Find where the given text appears and provide that cell's center as [X, Y] coordinate. 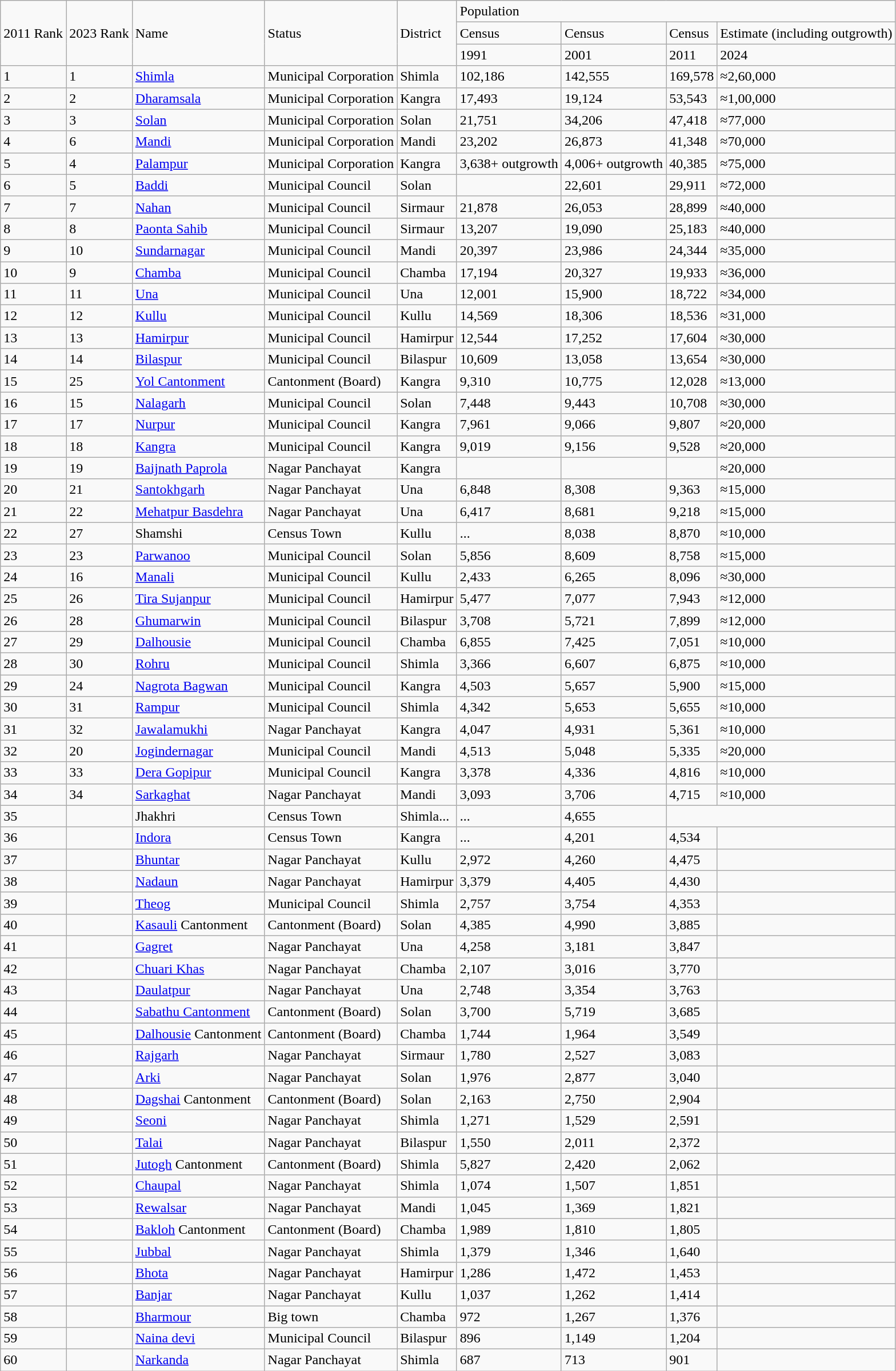
972 [509, 1316]
41 [33, 946]
≈2,60,000 [806, 77]
2,591 [691, 1121]
37 [33, 860]
51 [33, 1164]
7,961 [509, 425]
26,873 [614, 142]
2024 [806, 55]
Shimla... [427, 816]
2,972 [509, 860]
36 [33, 838]
3,885 [691, 925]
3,040 [691, 1077]
Indora [198, 838]
46 [33, 1056]
7,943 [691, 598]
4,047 [509, 729]
Shamshi [198, 533]
1,507 [614, 1186]
42 [33, 969]
4,201 [614, 838]
1,262 [614, 1294]
55 [33, 1251]
4,990 [614, 925]
Yol Cantonment [198, 381]
1,989 [509, 1229]
Theog [198, 903]
1,346 [614, 1251]
47 [33, 1077]
4,405 [614, 881]
2,420 [614, 1164]
3,700 [509, 1012]
6,848 [509, 490]
≈13,000 [806, 381]
2,527 [614, 1056]
40,385 [691, 163]
Arki [198, 1077]
1,379 [509, 1251]
2011 Rank [33, 33]
Big town [331, 1316]
Chuari Khas [198, 969]
3,549 [691, 1034]
2,750 [614, 1099]
12,001 [509, 294]
26,053 [614, 207]
7,899 [691, 620]
9,156 [614, 446]
Nagrota Bagwan [198, 686]
≈72,000 [806, 185]
18,722 [691, 294]
8,096 [691, 577]
2,904 [691, 1099]
Rampur [198, 708]
3,638+ outgrowth [509, 163]
Baddi [198, 185]
3,706 [614, 794]
50 [33, 1142]
21,878 [509, 207]
2,011 [614, 1142]
4,258 [509, 946]
8,038 [614, 533]
3,770 [691, 969]
Status [331, 33]
Parwanoo [198, 555]
53 [33, 1208]
1,744 [509, 1034]
25,183 [691, 229]
48 [33, 1099]
44 [33, 1012]
3,685 [691, 1012]
43 [33, 990]
10,609 [509, 359]
3,354 [614, 990]
1,286 [509, 1273]
Bhuntar [198, 860]
9,019 [509, 446]
Mehatpur Basdehra [198, 511]
4,475 [691, 860]
Nurpur [198, 425]
1,037 [509, 1294]
2,433 [509, 577]
896 [509, 1338]
38 [33, 881]
9,310 [509, 381]
8,870 [691, 533]
2001 [614, 55]
Ghumarwin [198, 620]
Dalhousie Cantonment [198, 1034]
Bakloh Cantonment [198, 1229]
1,472 [614, 1273]
Kasauli Cantonment [198, 925]
4,816 [691, 773]
1,964 [614, 1034]
14,569 [509, 316]
7,077 [614, 598]
Chaupal [198, 1186]
4,342 [509, 708]
≈35,000 [806, 250]
Jhakhri [198, 816]
3,366 [509, 664]
≈1,00,000 [806, 98]
3,754 [614, 903]
≈34,000 [806, 294]
20,397 [509, 250]
Paonta Sahib [198, 229]
12,028 [691, 381]
18,536 [691, 316]
5,900 [691, 686]
4,260 [614, 860]
4,513 [509, 751]
Estimate (including outgrowth) [806, 33]
2011 [691, 55]
9,443 [614, 403]
17,252 [614, 338]
Tira Sujanpur [198, 598]
3,016 [614, 969]
8,681 [614, 511]
39 [33, 903]
40 [33, 925]
22,601 [614, 185]
Nalagarh [198, 403]
2023 Rank [99, 33]
Seoni [198, 1121]
34,206 [614, 120]
4,430 [691, 881]
19,933 [691, 273]
Population [676, 11]
Narkanda [198, 1360]
15,900 [614, 294]
5,048 [614, 751]
Talai [198, 1142]
53,543 [691, 98]
2,748 [509, 990]
58 [33, 1316]
23,986 [614, 250]
Dharamsala [198, 98]
49 [33, 1121]
6,855 [509, 642]
23,202 [509, 142]
2,877 [614, 1077]
Banjar [198, 1294]
5,657 [614, 686]
Rohru [198, 664]
Sundarnagar [198, 250]
3,093 [509, 794]
6,875 [691, 664]
17,194 [509, 273]
3,181 [614, 946]
13,207 [509, 229]
Name [198, 33]
5,827 [509, 1164]
35 [33, 816]
4,006+ outgrowth [614, 163]
9,218 [691, 511]
Baijnath Paprola [198, 468]
3,379 [509, 881]
52 [33, 1186]
1991 [509, 55]
20,327 [614, 273]
19,090 [614, 229]
41,348 [691, 142]
1,640 [691, 1251]
1,074 [509, 1186]
4,715 [691, 794]
8,308 [614, 490]
Manali [198, 577]
Jawalamukhi [198, 729]
5,719 [614, 1012]
1,780 [509, 1056]
4,534 [691, 838]
2,372 [691, 1142]
1,414 [691, 1294]
4,503 [509, 686]
1,976 [509, 1077]
≈75,000 [806, 163]
Jubbal [198, 1251]
1,805 [691, 1229]
1,369 [614, 1208]
7,425 [614, 642]
3,083 [691, 1056]
5,655 [691, 708]
9,528 [691, 446]
5,653 [614, 708]
687 [509, 1360]
Palampur [198, 163]
9,066 [614, 425]
1,271 [509, 1121]
3,378 [509, 773]
Sabathu Cantonment [198, 1012]
56 [33, 1273]
Dagshai Cantonment [198, 1099]
Jogindernagar [198, 751]
3,708 [509, 620]
2,757 [509, 903]
17,493 [509, 98]
3,763 [691, 990]
5,335 [691, 751]
57 [33, 1294]
≈70,000 [806, 142]
Rajgarh [198, 1056]
8,609 [614, 555]
1,810 [614, 1229]
5,361 [691, 729]
18,306 [614, 316]
169,578 [691, 77]
2,163 [509, 1099]
4,931 [614, 729]
28,899 [691, 207]
19,124 [614, 98]
6,265 [614, 577]
District [427, 33]
13,058 [614, 359]
9,807 [691, 425]
Rewalsar [198, 1208]
4,336 [614, 773]
Dalhousie [198, 642]
1,550 [509, 1142]
≈77,000 [806, 120]
2,062 [691, 1164]
5,721 [614, 620]
2,107 [509, 969]
29,911 [691, 185]
1,045 [509, 1208]
1,149 [614, 1338]
≈36,000 [806, 273]
7,051 [691, 642]
3,847 [691, 946]
1,529 [614, 1121]
1,851 [691, 1186]
5,477 [509, 598]
6,607 [614, 664]
21,751 [509, 120]
Nahan [198, 207]
10,775 [614, 381]
8,758 [691, 555]
713 [614, 1360]
Santokhgarh [198, 490]
Gagret [198, 946]
13,654 [691, 359]
1,453 [691, 1273]
60 [33, 1360]
102,186 [509, 77]
142,555 [614, 77]
12,544 [509, 338]
7,448 [509, 403]
5,856 [509, 555]
4,655 [614, 816]
24,344 [691, 250]
9,363 [691, 490]
Naina devi [198, 1338]
54 [33, 1229]
901 [691, 1360]
17,604 [691, 338]
45 [33, 1034]
Bhota [198, 1273]
10,708 [691, 403]
1,204 [691, 1338]
6,417 [509, 511]
Daulatpur [198, 990]
Nadaun [198, 881]
Bharmour [198, 1316]
Jutogh Cantonment [198, 1164]
Sarkaghat [198, 794]
59 [33, 1338]
4,385 [509, 925]
1,376 [691, 1316]
4,353 [691, 903]
Dera Gopipur [198, 773]
1,821 [691, 1208]
≈31,000 [806, 316]
1,267 [614, 1316]
47,418 [691, 120]
